Pinpoint the cell where the given text exists, returning its (x, y) midpoint coordinate. 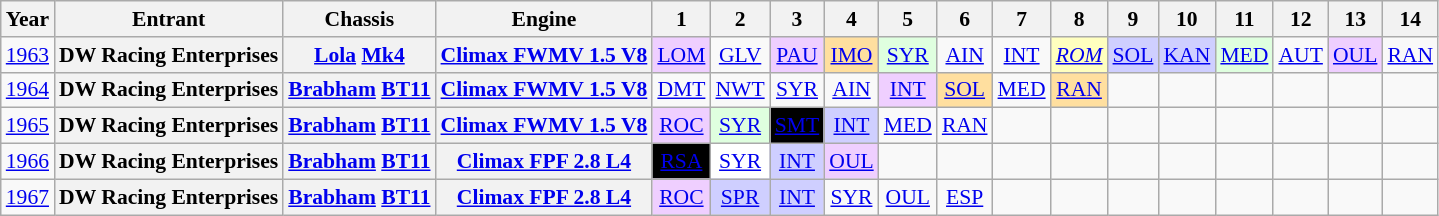
Engine (544, 19)
11 (1244, 19)
SPR (740, 197)
PAU (798, 55)
Entrant (168, 19)
1963 (28, 55)
GLV (740, 55)
KAN (1186, 55)
1965 (28, 126)
13 (1355, 19)
ROM (1080, 55)
Lola Mk4 (359, 55)
2 (740, 19)
1 (681, 19)
RSA (681, 162)
Year (28, 19)
1964 (28, 90)
1966 (28, 162)
ESP (965, 197)
DMT (681, 90)
1967 (28, 197)
AUT (1300, 55)
7 (1022, 19)
IMO (851, 55)
9 (1134, 19)
NWT (740, 90)
14 (1410, 19)
10 (1186, 19)
Chassis (359, 19)
SMT (798, 126)
6 (965, 19)
12 (1300, 19)
8 (1080, 19)
4 (851, 19)
3 (798, 19)
5 (908, 19)
LOM (681, 55)
